Locate the cell with the specified text and output its [x, y] center coordinate. 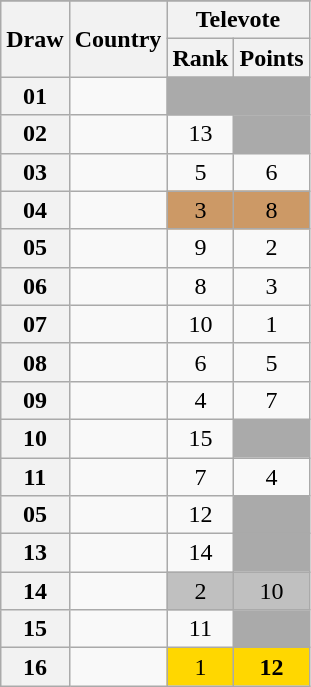
06 [35, 286]
Draw [35, 39]
16 [35, 667]
07 [35, 324]
Country [118, 39]
08 [35, 362]
9 [200, 248]
02 [35, 134]
01 [35, 96]
Rank [200, 58]
03 [35, 172]
04 [35, 210]
Points [272, 58]
Televote [238, 20]
09 [35, 400]
